Identify which cell holds the provided text, then report its (x, y) central coordinate. 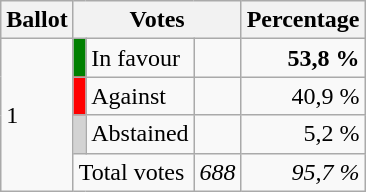
Votes (157, 20)
40,9 % (303, 96)
In favour (140, 58)
95,7 % (303, 172)
Abstained (140, 134)
688 (218, 172)
1 (37, 115)
53,8 % (303, 58)
Against (140, 96)
5,2 % (303, 134)
Total votes (134, 172)
Ballot (37, 20)
Percentage (303, 20)
